Detect which cell encompasses the target text, then output its [x, y] center coordinate. 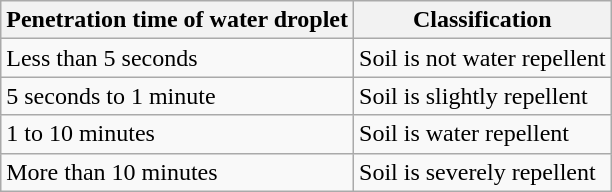
1 to 10 minutes [178, 134]
Soil is water repellent [483, 134]
Soil is severely repellent [483, 172]
Less than 5 seconds [178, 58]
Penetration time of water droplet [178, 20]
Soil is slightly repellent [483, 96]
5 seconds to 1 minute [178, 96]
More than 10 minutes [178, 172]
Soil is not water repellent [483, 58]
Classification [483, 20]
